Find where the given text appears and provide that cell's center as (x, y) coordinate. 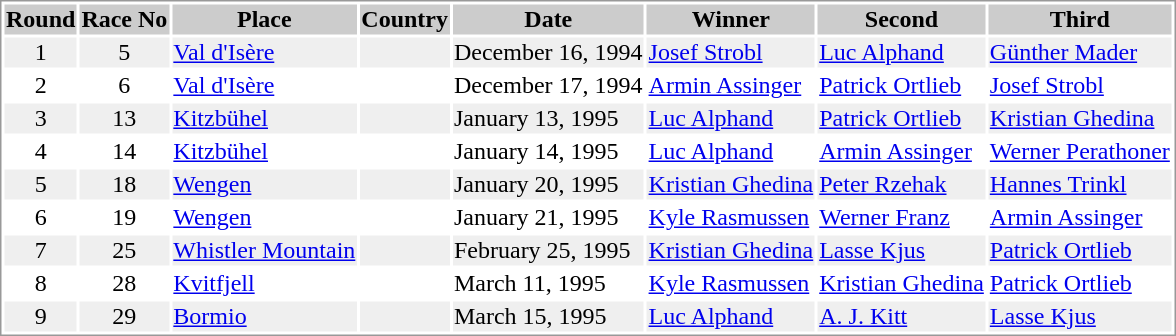
Race No (124, 19)
Werner Perathoner (1080, 151)
19 (124, 217)
9 (40, 317)
Whistler Mountain (264, 251)
28 (124, 283)
March 15, 1995 (548, 317)
Date (548, 19)
February 25, 1995 (548, 251)
25 (124, 251)
7 (40, 251)
4 (40, 151)
Bormio (264, 317)
Second (902, 19)
14 (124, 151)
Hannes Trinkl (1080, 185)
1 (40, 53)
3 (40, 119)
2 (40, 85)
29 (124, 317)
Place (264, 19)
Winner (731, 19)
Werner Franz (902, 217)
Günther Mader (1080, 53)
January 14, 1995 (548, 151)
December 17, 1994 (548, 85)
18 (124, 185)
Country (405, 19)
January 13, 1995 (548, 119)
A. J. Kitt (902, 317)
Third (1080, 19)
8 (40, 283)
Peter Rzehak (902, 185)
January 20, 1995 (548, 185)
January 21, 1995 (548, 217)
Kvitfjell (264, 283)
December 16, 1994 (548, 53)
March 11, 1995 (548, 283)
13 (124, 119)
Round (40, 19)
